Search for the cell housing the specified text and yield its [X, Y] center coordinate. 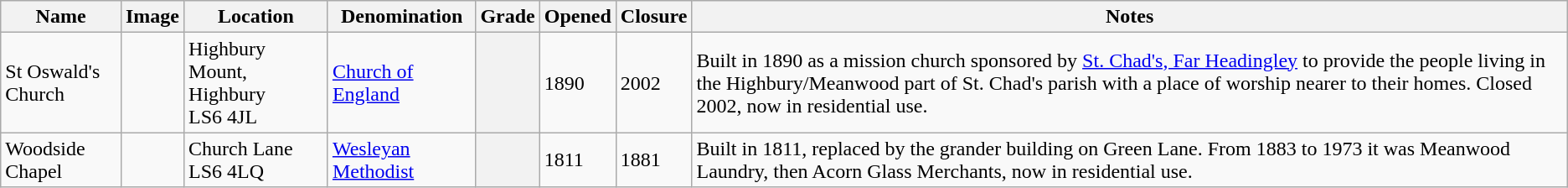
St Oswald's Church [61, 82]
Notes [1129, 17]
Wesleyan Methodist [401, 159]
Church of England [401, 82]
Highbury Mount, HighburyLS6 4JL [256, 82]
Woodside Chapel [61, 159]
1811 [578, 159]
Grade [508, 17]
Name [61, 17]
Church LaneLS6 4LQ [256, 159]
1881 [653, 159]
Denomination [401, 17]
Opened [578, 17]
Location [256, 17]
2002 [653, 82]
Image [152, 17]
1890 [578, 82]
Closure [653, 17]
